Determine the [x, y] coordinate at the center of the cell enclosing the given text.  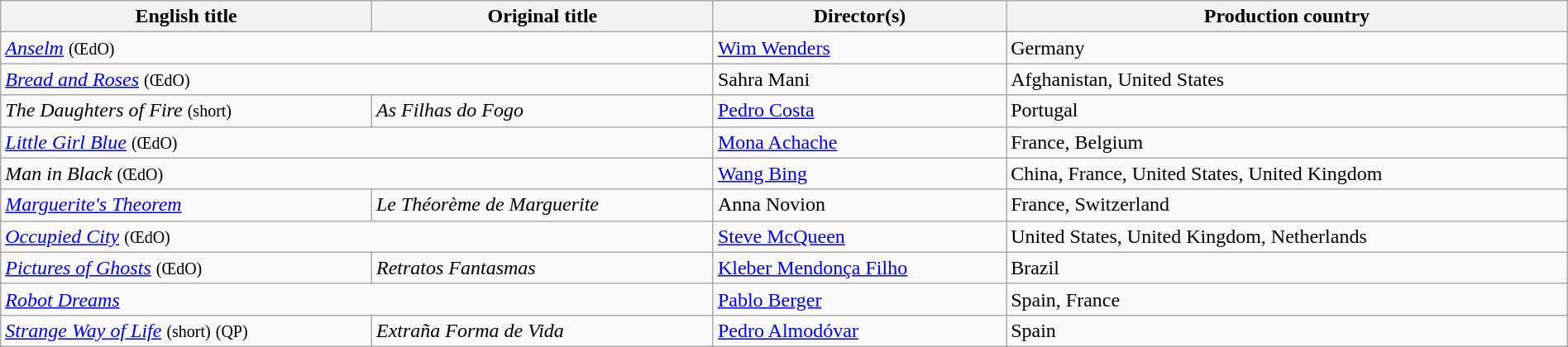
United States, United Kingdom, Netherlands [1287, 236]
Retratos Fantasmas [543, 268]
Brazil [1287, 268]
As Filhas do Fogo [543, 111]
Anna Novion [859, 205]
Anselm (ŒdO) [357, 48]
Spain, France [1287, 299]
Little Girl Blue (ŒdO) [357, 142]
Original title [543, 17]
Spain [1287, 330]
Man in Black (ŒdO) [357, 173]
Mona Achache [859, 142]
English title [187, 17]
Kleber Mendonça Filho [859, 268]
Germany [1287, 48]
Pedro Costa [859, 111]
Extraña Forma de Vida [543, 330]
France, Switzerland [1287, 205]
Afghanistan, United States [1287, 79]
Occupied City (ŒdO) [357, 236]
Marguerite's Theorem [187, 205]
Pictures of Ghosts (ŒdO) [187, 268]
Sahra Mani [859, 79]
China, France, United States, United Kingdom [1287, 173]
Pablo Berger [859, 299]
Portugal [1287, 111]
Director(s) [859, 17]
Bread and Roses (ŒdO) [357, 79]
Steve McQueen [859, 236]
Strange Way of Life (short) (QP) [187, 330]
Robot Dreams [357, 299]
Wang Bing [859, 173]
Le Théorème de Marguerite [543, 205]
Wim Wenders [859, 48]
Pedro Almodóvar [859, 330]
The Daughters of Fire (short) [187, 111]
France, Belgium [1287, 142]
Production country [1287, 17]
